Capture the cell that displays the provided text and extract its [x, y] central coordinate. 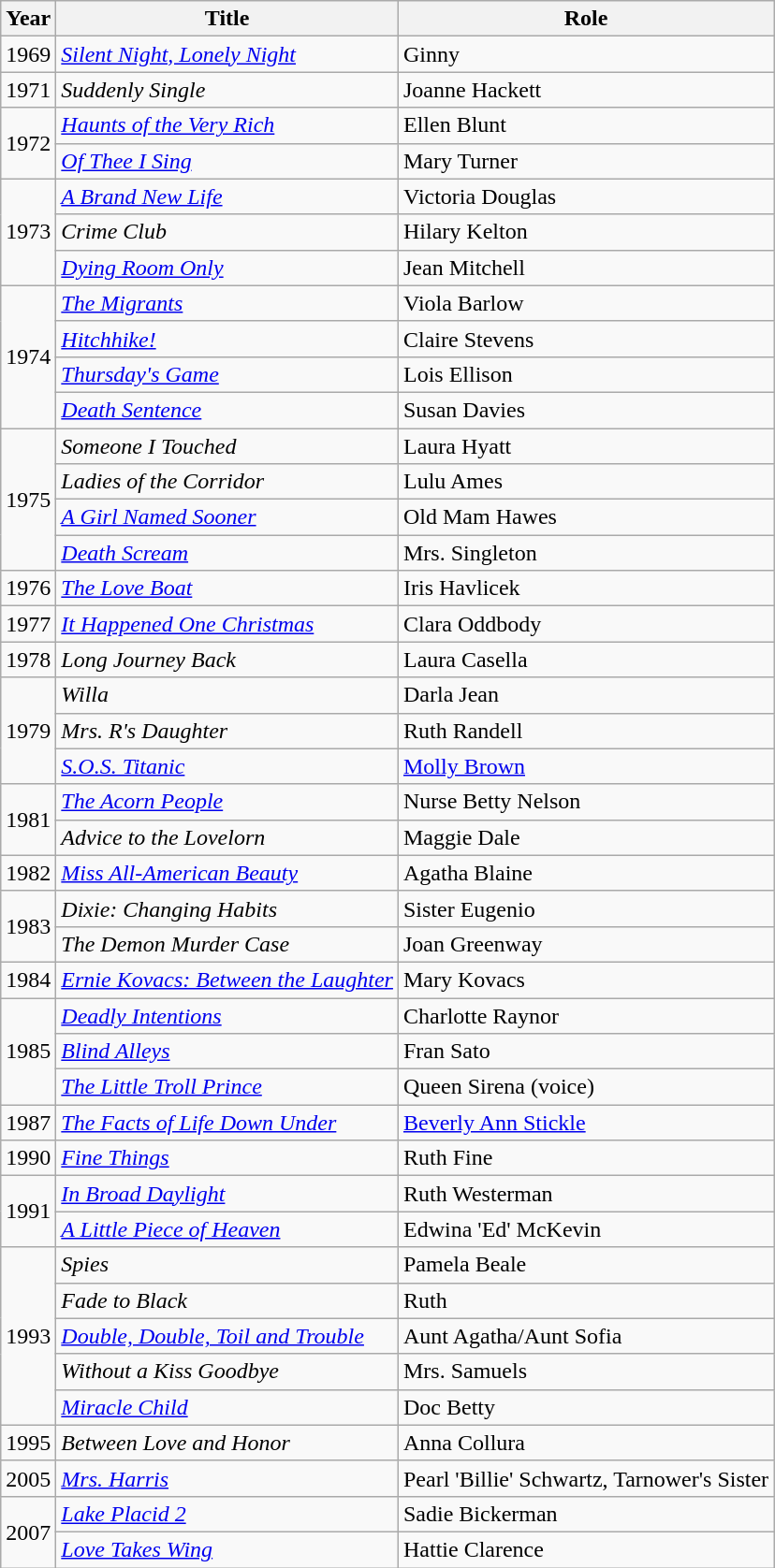
Victoria Douglas [586, 196]
It Happened One Christmas [227, 624]
Clara Oddbody [586, 624]
Ruth [586, 1300]
1993 [28, 1336]
Deadly Intentions [227, 1015]
Laura Casella [586, 660]
Miracle Child [227, 1407]
Mrs. Samuels [586, 1372]
Blind Alleys [227, 1052]
Dixie: Changing Habits [227, 908]
The Love Boat [227, 588]
A Girl Named Sooner [227, 517]
Charlotte Raynor [586, 1015]
Role [586, 19]
Mrs. Harris [227, 1478]
1975 [28, 500]
The Demon Murder Case [227, 944]
Mrs. Singleton [586, 553]
Double, Double, Toil and Trouble [227, 1336]
Sister Eugenio [586, 908]
Queen Sirena (voice) [586, 1087]
1987 [28, 1123]
Suddenly Single [227, 90]
Spies [227, 1265]
Beverly Ann Stickle [586, 1123]
1971 [28, 90]
A Little Piece of Heaven [227, 1229]
In Broad Daylight [227, 1194]
Of Thee I Sing [227, 161]
Haunts of the Very Rich [227, 125]
Ladies of the Corridor [227, 482]
Dying Room Only [227, 268]
The Acorn People [227, 802]
1979 [28, 731]
Fade to Black [227, 1300]
Fran Sato [586, 1052]
2007 [28, 1532]
1981 [28, 820]
1990 [28, 1158]
Hilary Kelton [586, 232]
1983 [28, 926]
S.O.S. Titanic [227, 766]
Maggie Dale [586, 837]
Joanne Hackett [586, 90]
Death Sentence [227, 410]
Advice to the Lovelorn [227, 837]
Thursday's Game [227, 374]
Lake Placid 2 [227, 1514]
Old Mam Hawes [586, 517]
The Facts of Life Down Under [227, 1123]
Laura Hyatt [586, 446]
Anna Collura [586, 1443]
Darla Jean [586, 695]
Miss All-American Beauty [227, 873]
Ruth Randell [586, 731]
Without a Kiss Goodbye [227, 1372]
Love Takes Wing [227, 1549]
1972 [28, 143]
1977 [28, 624]
Lulu Ames [586, 482]
2005 [28, 1478]
Sadie Bickerman [586, 1514]
Year [28, 19]
1969 [28, 54]
1982 [28, 873]
Crime Club [227, 232]
Long Journey Back [227, 660]
Mary Turner [586, 161]
Jean Mitchell [586, 268]
Silent Night, Lonely Night [227, 54]
Between Love and Honor [227, 1443]
1985 [28, 1051]
Pearl 'Billie' Schwartz, Tarnower's Sister [586, 1478]
1991 [28, 1212]
1978 [28, 660]
Iris Havlicek [586, 588]
Lois Ellison [586, 374]
Claire Stevens [586, 339]
Mary Kovacs [586, 980]
Title [227, 19]
1974 [28, 356]
Aunt Agatha/Aunt Sofia [586, 1336]
Willa [227, 695]
Susan Davies [586, 410]
Agatha Blaine [586, 873]
Ginny [586, 54]
Death Scream [227, 553]
The Little Troll Prince [227, 1087]
1973 [28, 232]
1995 [28, 1443]
Hattie Clarence [586, 1549]
Mrs. R's Daughter [227, 731]
The Migrants [227, 303]
Viola Barlow [586, 303]
Nurse Betty Nelson [586, 802]
Doc Betty [586, 1407]
Edwina 'Ed' McKevin [586, 1229]
Molly Brown [586, 766]
Ernie Kovacs: Between the Laughter [227, 980]
Hitchhike! [227, 339]
Ruth Fine [586, 1158]
Ellen Blunt [586, 125]
1984 [28, 980]
Someone I Touched [227, 446]
Fine Things [227, 1158]
Pamela Beale [586, 1265]
Ruth Westerman [586, 1194]
Joan Greenway [586, 944]
1976 [28, 588]
A Brand New Life [227, 196]
